For the text-containing cell, return its midpoint in [x, y] coordinate format. 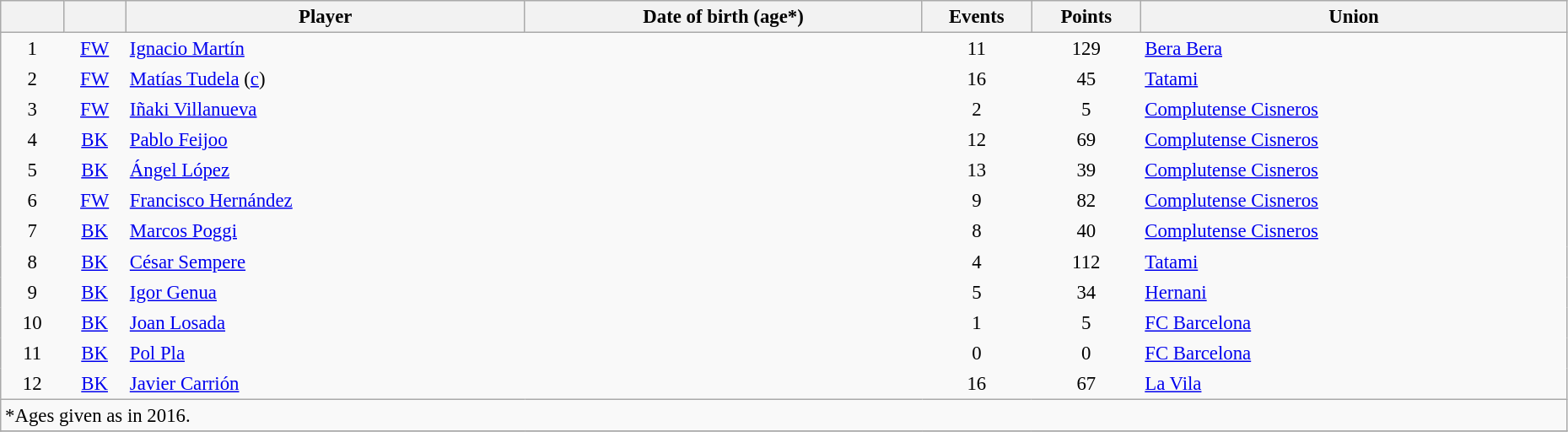
6 [32, 201]
Igor Genua [326, 292]
82 [1086, 201]
Ángel López [326, 170]
Iñaki Villanueva [326, 109]
40 [1086, 231]
Joan Losada [326, 322]
3 [32, 109]
Javier Carrión [326, 383]
10 [32, 322]
Francisco Hernández [326, 201]
Union [1355, 17]
Matías Tudela (c) [326, 78]
Events [977, 17]
Player [326, 17]
Date of birth (age*) [724, 17]
Bera Bera [1355, 49]
Hernani [1355, 292]
César Sempere [326, 262]
69 [1086, 140]
45 [1086, 78]
Pol Pla [326, 353]
67 [1086, 383]
112 [1086, 262]
Marcos Poggi [326, 231]
7 [32, 231]
La Vila [1355, 383]
13 [977, 170]
Pablo Feijoo [326, 140]
34 [1086, 292]
Ignacio Martín [326, 49]
*Ages given as in 2016. [784, 415]
Points [1086, 17]
39 [1086, 170]
129 [1086, 49]
